Detect which cell encompasses the target text, then output its (x, y) center coordinate. 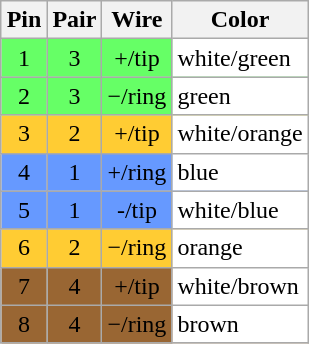
Wire (137, 20)
white/green (240, 58)
+/ring (137, 172)
5 (24, 210)
brown (240, 324)
Pin (24, 20)
white/blue (240, 210)
Color (240, 20)
white/orange (240, 134)
white/brown (240, 286)
8 (24, 324)
-/tip (137, 210)
orange (240, 248)
6 (24, 248)
7 (24, 286)
Pair (74, 20)
blue (240, 172)
green (240, 96)
